Find where the given text appears and provide that cell's center as [x, y] coordinate. 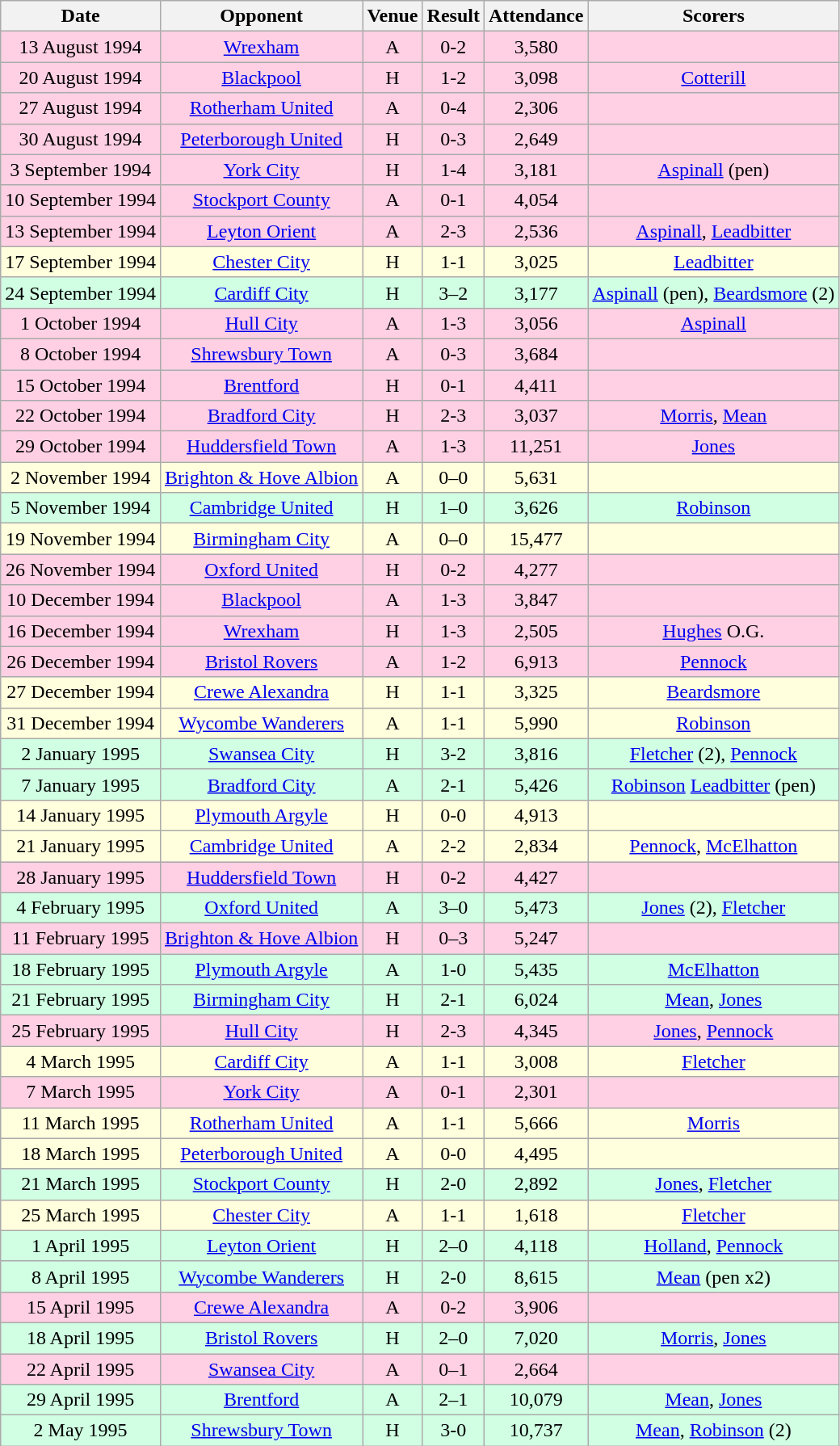
4,277 [535, 570]
28 January 1995 [81, 876]
22 April 1995 [81, 1369]
2,505 [535, 631]
Hughes O.G. [714, 631]
5 November 1994 [81, 508]
Mean, Robinson (2) [714, 1431]
26 December 1994 [81, 662]
3,816 [535, 754]
24 September 1994 [81, 292]
1,618 [535, 1215]
1 October 1994 [81, 323]
16 December 1994 [81, 631]
15 October 1994 [81, 385]
7 March 1995 [81, 1092]
4,345 [535, 1031]
19 November 1994 [81, 539]
11,251 [535, 447]
6,913 [535, 662]
3,580 [535, 47]
Opponent [261, 16]
4 March 1995 [81, 1061]
2,892 [535, 1184]
3-2 [453, 754]
15,477 [535, 539]
13 August 1994 [81, 47]
Jones (2), Fletcher [714, 908]
Scorers [714, 16]
1–0 [453, 508]
3,906 [535, 1307]
7,020 [535, 1338]
8 April 1995 [81, 1276]
Date [81, 16]
11 February 1995 [81, 939]
5,473 [535, 908]
2 November 1994 [81, 477]
31 December 1994 [81, 723]
4 February 1995 [81, 908]
3,626 [535, 508]
29 October 1994 [81, 447]
3,181 [535, 170]
Attendance [535, 16]
Jones, Pennock [714, 1031]
21 February 1995 [81, 1000]
27 December 1994 [81, 692]
4,495 [535, 1154]
Morris, Mean [714, 416]
3,008 [535, 1061]
2,664 [535, 1369]
27 August 1994 [81, 108]
Fletcher (2), Pennock [714, 754]
13 September 1994 [81, 231]
8,615 [535, 1276]
3,025 [535, 262]
Result [453, 16]
5,990 [535, 723]
10 December 1994 [81, 600]
20 August 1994 [81, 78]
4,427 [535, 876]
Jones [714, 447]
Venue [393, 16]
Morris, Jones [714, 1338]
Pennock, McElhatton [714, 846]
7 January 1995 [81, 784]
18 February 1995 [81, 969]
29 April 1995 [81, 1400]
2,649 [535, 139]
2,306 [535, 108]
3-0 [453, 1431]
2,834 [535, 846]
2-2 [453, 846]
4,054 [535, 200]
14 January 1995 [81, 815]
25 February 1995 [81, 1031]
Mean (pen x2) [714, 1276]
6,024 [535, 1000]
0–3 [453, 939]
3,177 [535, 292]
3–0 [453, 908]
15 April 1995 [81, 1307]
3–2 [453, 292]
4,913 [535, 815]
Leadbitter [714, 262]
2 May 1995 [81, 1431]
Pennock [714, 662]
Cotterill [714, 78]
3,037 [535, 416]
5,666 [535, 1123]
Jones, Fletcher [714, 1184]
2 January 1995 [81, 754]
3,847 [535, 600]
18 April 1995 [81, 1338]
26 November 1994 [81, 570]
10,737 [535, 1431]
0–1 [453, 1369]
2,536 [535, 231]
Aspinall (pen) [714, 170]
1-0 [453, 969]
18 March 1995 [81, 1154]
4,411 [535, 385]
Holland, Pennock [714, 1246]
25 March 1995 [81, 1215]
3 September 1994 [81, 170]
1 April 1995 [81, 1246]
3,098 [535, 78]
Morris [714, 1123]
2,301 [535, 1092]
3,056 [535, 323]
11 March 1995 [81, 1123]
0-4 [453, 108]
8 October 1994 [81, 354]
Aspinall (pen), Beardsmore (2) [714, 292]
21 January 1995 [81, 846]
30 August 1994 [81, 139]
Aspinall [714, 323]
1-4 [453, 170]
21 March 1995 [81, 1184]
5,435 [535, 969]
5,426 [535, 784]
17 September 1994 [81, 262]
5,631 [535, 477]
22 October 1994 [81, 416]
3,325 [535, 692]
10 September 1994 [81, 200]
5,247 [535, 939]
4,118 [535, 1246]
Aspinall, Leadbitter [714, 231]
McElhatton [714, 969]
3,684 [535, 354]
Robinson Leadbitter (pen) [714, 784]
Beardsmore [714, 692]
2–1 [453, 1400]
10,079 [535, 1400]
